Find where the given text appears and provide that cell's center as [x, y] coordinate. 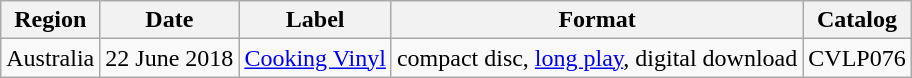
Cooking Vinyl [316, 58]
Region [50, 20]
compact disc, long play, digital download [596, 58]
22 June 2018 [170, 58]
Label [316, 20]
Date [170, 20]
CVLP076 [857, 58]
Format [596, 20]
Catalog [857, 20]
Australia [50, 58]
